Locate the cell with the specified text and output its [x, y] center coordinate. 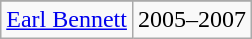
2005–2007 [192, 20]
Earl Bennett [67, 20]
